Extract the (X, Y) coordinate from the center of the cell holding the provided text.  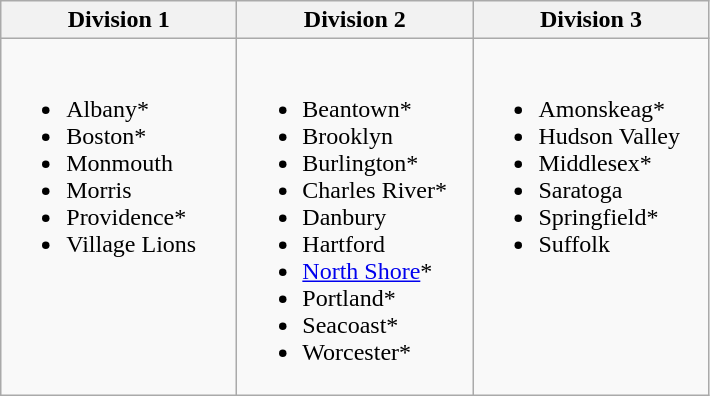
Albany*Boston*MonmouthMorrisProvidence*Village Lions (119, 217)
Division 1 (119, 20)
Amonskeag*Hudson ValleyMiddlesex*SaratogaSpringfield*Suffolk (591, 217)
Division 3 (591, 20)
Beantown*BrooklynBurlington*Charles River*DanburyHartfordNorth Shore*Portland*Seacoast*Worcester* (355, 217)
Division 2 (355, 20)
